From the cell containing the given text, extract its center point as (X, Y) coordinate. 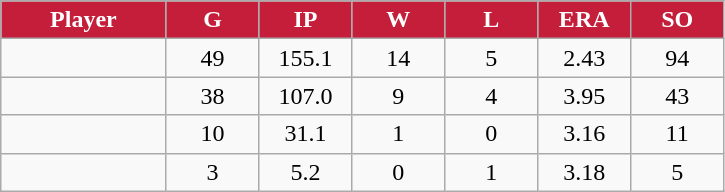
Player (84, 20)
5.2 (306, 172)
ERA (584, 20)
43 (678, 96)
155.1 (306, 58)
IP (306, 20)
10 (212, 134)
107.0 (306, 96)
W (398, 20)
3.95 (584, 96)
31.1 (306, 134)
3 (212, 172)
3.18 (584, 172)
SO (678, 20)
11 (678, 134)
2.43 (584, 58)
38 (212, 96)
94 (678, 58)
14 (398, 58)
4 (492, 96)
L (492, 20)
49 (212, 58)
G (212, 20)
3.16 (584, 134)
9 (398, 96)
